Scan for the cell matching the given text and deliver its (x, y) coordinate at center. 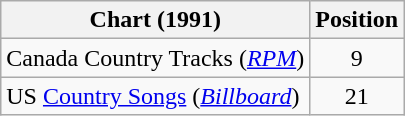
Canada Country Tracks (RPM) (156, 58)
US Country Songs (Billboard) (156, 96)
Position (357, 20)
21 (357, 96)
9 (357, 58)
Chart (1991) (156, 20)
